Return [x, y] of the center of cell containing provided text 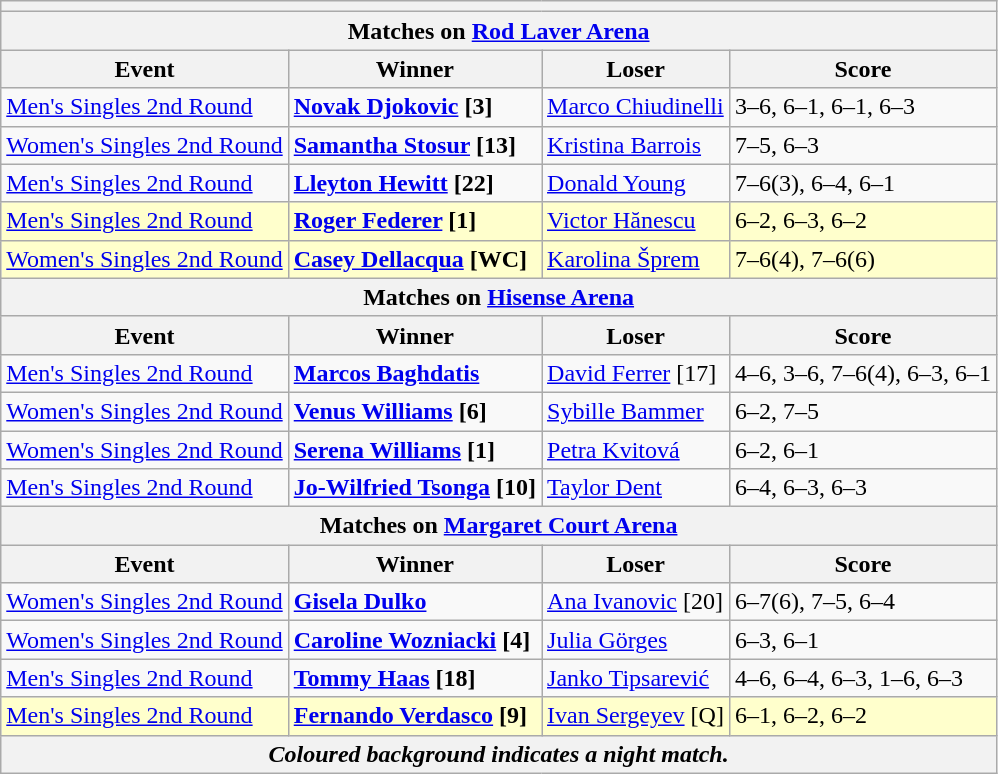
Ana Ivanovic [20] [636, 602]
7–5, 6–3 [862, 145]
Serena Williams [1] [414, 449]
Karolina Šprem [636, 259]
Roger Federer [1] [414, 221]
Janko Tipsarević [636, 678]
Caroline Wozniacki [4] [414, 640]
4–6, 3–6, 7–6(4), 6–3, 6–1 [862, 373]
3–6, 6–1, 6–1, 6–3 [862, 107]
6–2, 7–5 [862, 411]
Julia Görges [636, 640]
Gisela Dulko [414, 602]
6–2, 6–1 [862, 449]
7–6(3), 6–4, 6–1 [862, 183]
Donald Young [636, 183]
Samantha Stosur [13] [414, 145]
Venus Williams [6] [414, 411]
Matches on Hisense Arena [499, 297]
Marco Chiudinelli [636, 107]
Matches on Margaret Court Arena [499, 526]
David Ferrer [17] [636, 373]
4–6, 6–4, 6–3, 1–6, 6–3 [862, 678]
6–7(6), 7–5, 6–4 [862, 602]
6–3, 6–1 [862, 640]
Matches on Rod Laver Arena [499, 31]
Coloured background indicates a night match. [499, 754]
Kristina Barrois [636, 145]
6–1, 6–2, 6–2 [862, 716]
Petra Kvitová [636, 449]
Fernando Verdasco [9] [414, 716]
Tommy Haas [18] [414, 678]
Novak Djokovic [3] [414, 107]
Jo-Wilfried Tsonga [10] [414, 488]
6–4, 6–3, 6–3 [862, 488]
Marcos Baghdatis [414, 373]
Taylor Dent [636, 488]
Sybille Bammer [636, 411]
7–6(4), 7–6(6) [862, 259]
Casey Dellacqua [WC] [414, 259]
6–2, 6–3, 6–2 [862, 221]
Victor Hănescu [636, 221]
Lleyton Hewitt [22] [414, 183]
Ivan Sergeyev [Q] [636, 716]
